Scan for the cell matching the given text and deliver its [x, y] coordinate at center. 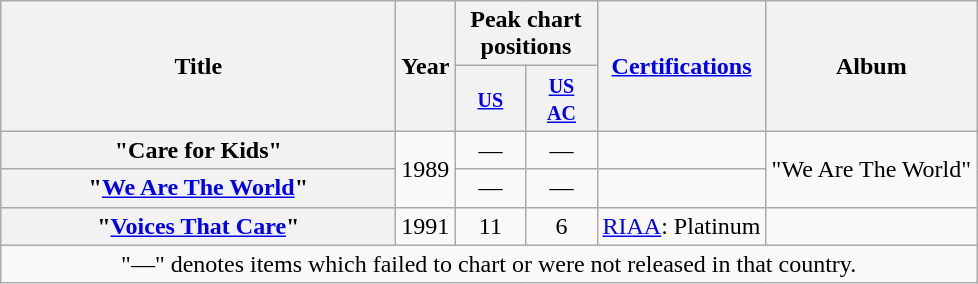
RIAA: Platinum [682, 226]
6 [562, 226]
USAC [562, 98]
Album [872, 66]
Peak chart positions [526, 34]
1991 [426, 226]
Title [198, 66]
1989 [426, 169]
"Voices That Care" [198, 226]
US [490, 98]
"Care for Kids" [198, 150]
Year [426, 66]
Certifications [682, 66]
11 [490, 226]
"—" denotes items which failed to chart or were not released in that country. [489, 264]
